Locate the cell with the specified text and output its [X, Y] center coordinate. 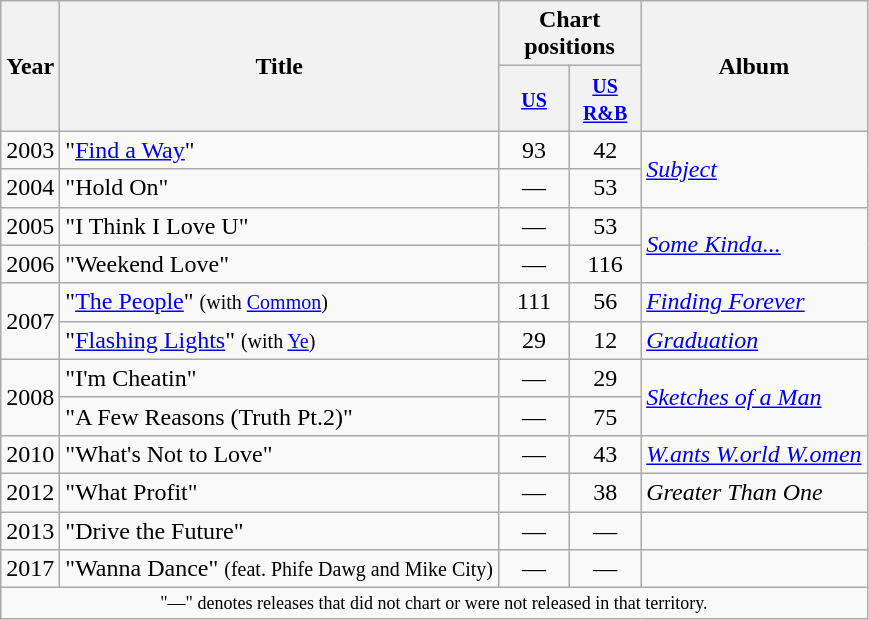
38 [606, 492]
2007 [30, 321]
2003 [30, 150]
Finding Forever [754, 302]
"What's Not to Love" [280, 454]
2013 [30, 531]
Some Kinda... [754, 245]
56 [606, 302]
2012 [30, 492]
US [534, 98]
US R&B [606, 98]
"Find a Way" [280, 150]
43 [606, 454]
"The People" (with Common) [280, 302]
111 [534, 302]
42 [606, 150]
"Flashing Lights" (with Ye) [280, 340]
2017 [30, 569]
"A Few Reasons (Truth Pt.2)" [280, 416]
12 [606, 340]
"I'm Cheatin" [280, 378]
"What Profit" [280, 492]
Graduation [754, 340]
"Hold On" [280, 188]
2010 [30, 454]
"Weekend Love" [280, 264]
75 [606, 416]
"—" denotes releases that did not chart or were not released in that territory. [434, 604]
Chart positions [570, 34]
W.ants W.orld W.omen [754, 454]
2004 [30, 188]
Greater Than One [754, 492]
2006 [30, 264]
Album [754, 66]
"I Think I Love U" [280, 226]
2008 [30, 397]
Sketches of a Man [754, 397]
2005 [30, 226]
116 [606, 264]
93 [534, 150]
Title [280, 66]
Year [30, 66]
Subject [754, 169]
"Wanna Dance" (feat. Phife Dawg and Mike City) [280, 569]
"Drive the Future" [280, 531]
